Identify which cell holds the provided text, then report its [x, y] central coordinate. 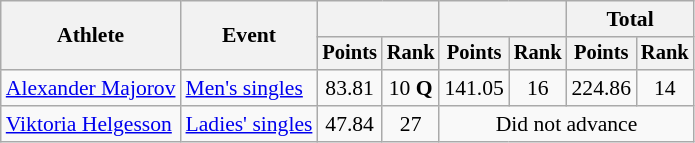
Event [250, 36]
Did not advance [566, 124]
14 [665, 88]
Ladies' singles [250, 124]
Men's singles [250, 88]
47.84 [349, 124]
10 Q [411, 88]
224.86 [602, 88]
Viktoria Helgesson [91, 124]
16 [538, 88]
Athlete [91, 36]
83.81 [349, 88]
Alexander Majorov [91, 88]
27 [411, 124]
141.05 [474, 88]
Total [630, 19]
